Determine the (X, Y) coordinate at the center of the cell enclosing the given text.  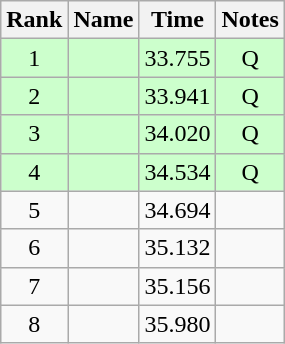
35.156 (178, 286)
35.980 (178, 324)
34.694 (178, 210)
34.534 (178, 172)
2 (34, 96)
33.941 (178, 96)
33.755 (178, 58)
35.132 (178, 248)
4 (34, 172)
5 (34, 210)
34.020 (178, 134)
1 (34, 58)
Rank (34, 20)
3 (34, 134)
Notes (250, 20)
Name (104, 20)
7 (34, 286)
6 (34, 248)
Time (178, 20)
8 (34, 324)
